Find where the given text appears and provide that cell's center as (x, y) coordinate. 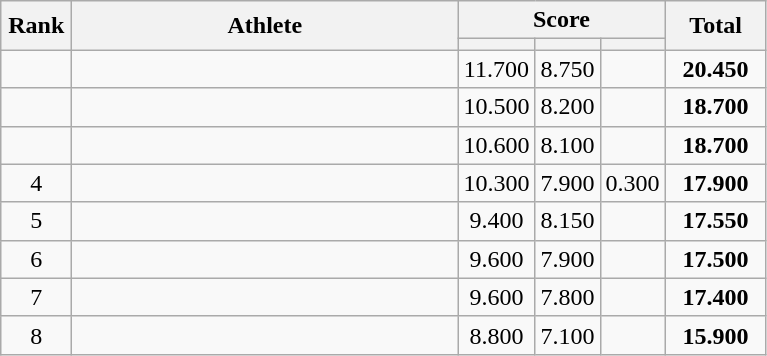
7.100 (568, 335)
5 (36, 221)
17.500 (716, 259)
6 (36, 259)
8.150 (568, 221)
Score (562, 20)
20.450 (716, 69)
10.500 (496, 107)
4 (36, 183)
0.300 (632, 183)
10.600 (496, 145)
7.800 (568, 297)
Athlete (265, 26)
10.300 (496, 183)
17.550 (716, 221)
Rank (36, 26)
9.400 (496, 221)
11.700 (496, 69)
8.100 (568, 145)
8.800 (496, 335)
17.900 (716, 183)
8.750 (568, 69)
Total (716, 26)
8 (36, 335)
15.900 (716, 335)
8.200 (568, 107)
17.400 (716, 297)
7 (36, 297)
